Determine the [X, Y] coordinate at the center of the cell enclosing the given text.  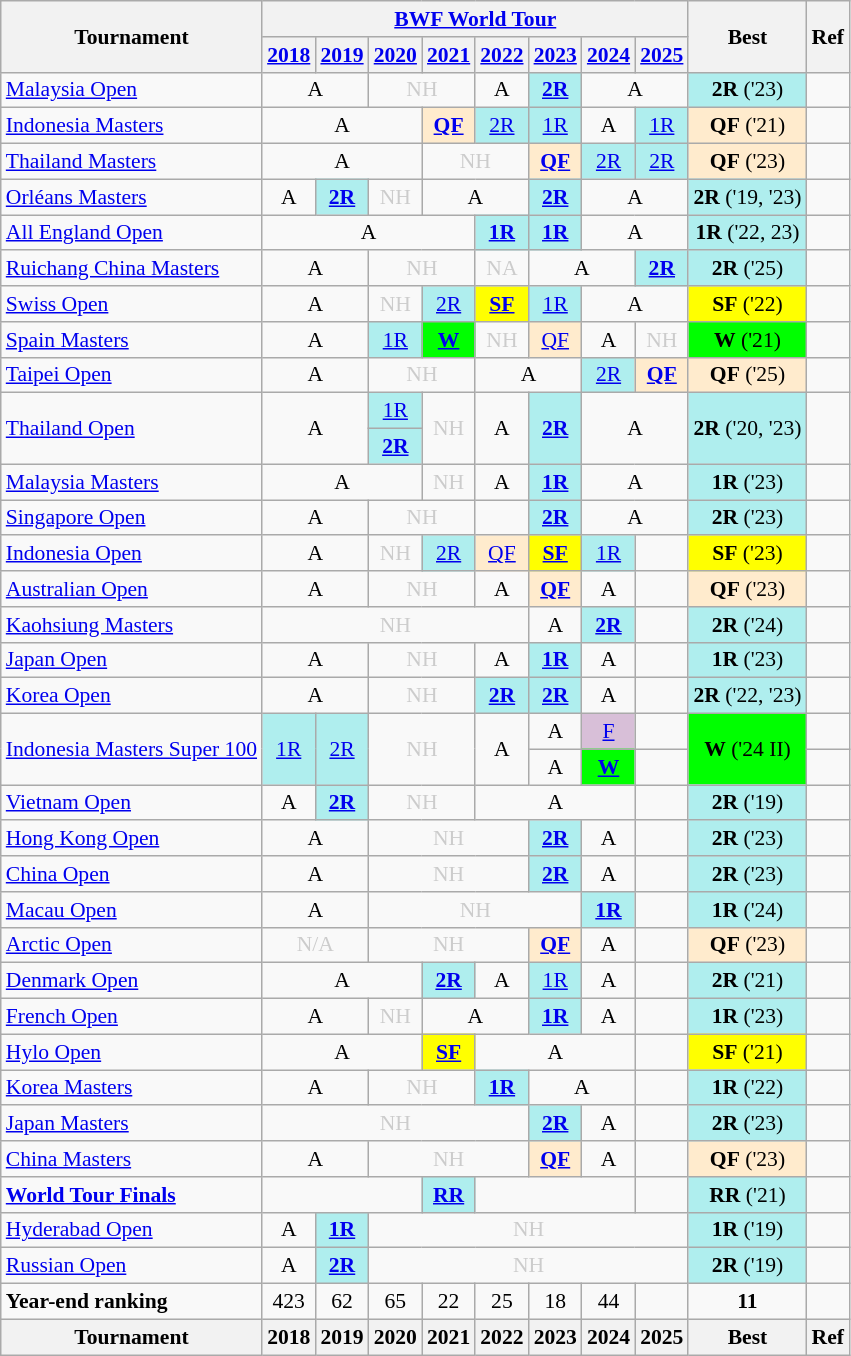
65 [396, 1302]
62 [342, 1302]
Malaysia Open [132, 90]
SF ('23) [747, 554]
Japan Open [132, 660]
2R ('19, '23) [747, 197]
RR [448, 1195]
Japan Masters [132, 1124]
Orléans Masters [132, 197]
Malaysia Masters [132, 482]
Australian Open [132, 589]
Thailand Open [132, 428]
Taipei Open [132, 375]
25 [502, 1302]
China Open [132, 874]
2R ('21) [747, 981]
SF ('22) [747, 304]
1R ('19) [747, 1230]
Indonesia Masters [132, 126]
Hong Kong Open [132, 839]
Hylo Open [132, 1052]
China Masters [132, 1159]
N/A [316, 945]
W ('21) [747, 340]
423 [288, 1302]
Singapore Open [132, 518]
2R ('25) [747, 269]
18 [556, 1302]
F [608, 732]
22 [448, 1302]
1R ('22, 23) [747, 233]
Year-end ranking [132, 1302]
Korea Masters [132, 1088]
44 [608, 1302]
NA [502, 269]
QF ('21) [747, 126]
Hyderabad Open [132, 1230]
Kaohsiung Masters [132, 625]
QF ('25) [747, 375]
2R ('22, '23) [747, 696]
Macau Open [132, 910]
All England Open [132, 233]
Arctic Open [132, 945]
SF ('21) [747, 1052]
Thailand Masters [132, 162]
Korea Open [132, 696]
World Tour Finals [132, 1195]
Indonesia Open [132, 554]
W ('24 II) [747, 750]
Vietnam Open [132, 803]
Ruichang China Masters [132, 269]
BWF World Tour [475, 19]
Spain Masters [132, 340]
1R ('22) [747, 1088]
French Open [132, 1017]
1R ('24) [747, 910]
11 [747, 1302]
Swiss Open [132, 304]
2R ('24) [747, 625]
2R ('20, '23) [747, 428]
Indonesia Masters Super 100 [132, 750]
Russian Open [132, 1266]
RR ('21) [747, 1195]
Denmark Open [132, 981]
